Find where the given text appears and provide that cell's center as (X, Y) coordinate. 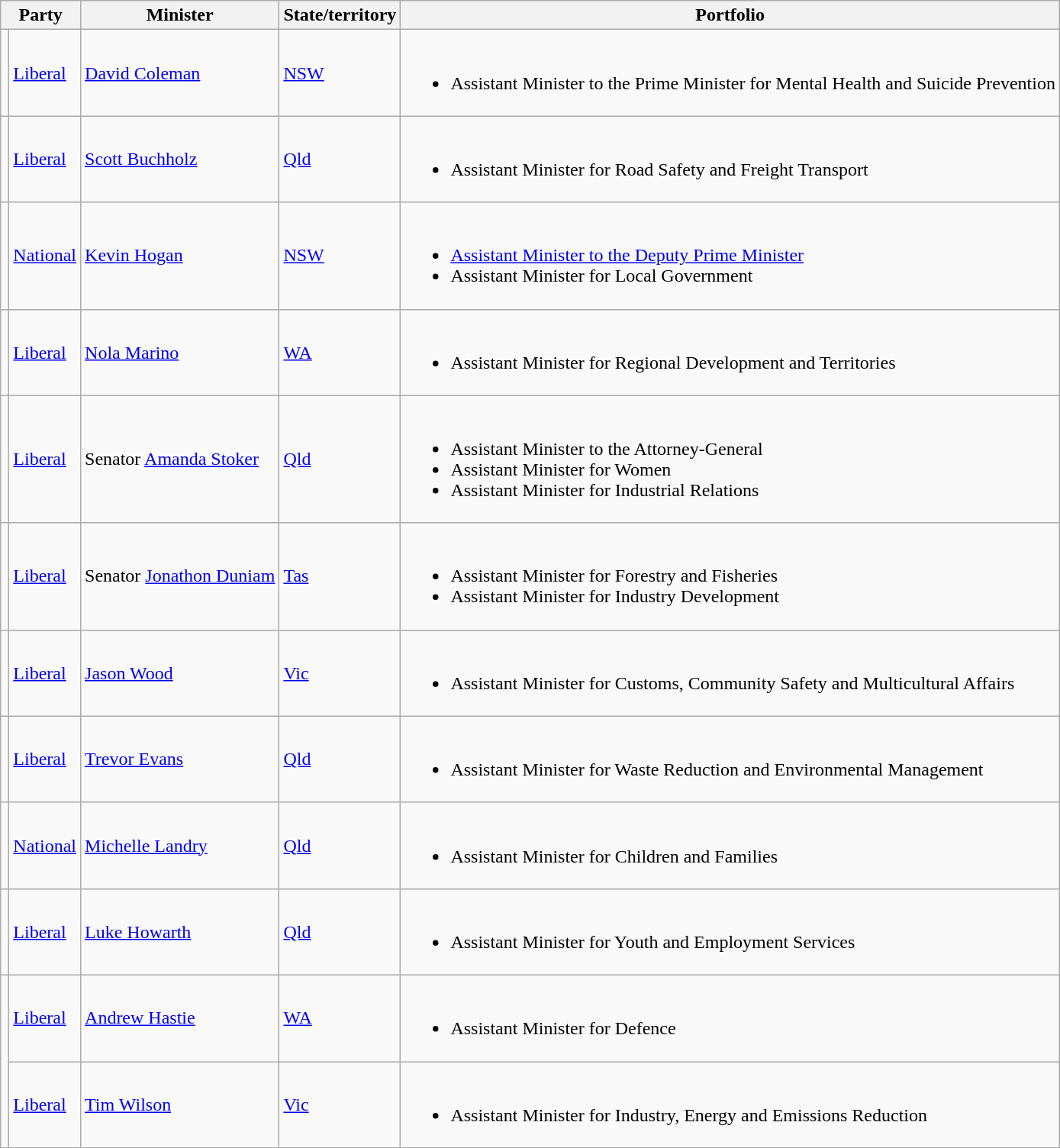
Assistant Minister for Children and Families (730, 846)
Tim Wilson (180, 1104)
Senator Jonathon Duniam (180, 576)
Andrew Hastie (180, 1018)
Kevin Hogan (180, 256)
Trevor Evans (180, 759)
Senator Amanda Stoker (180, 460)
David Coleman (180, 73)
Assistant Minister for Regional Development and Territories (730, 353)
Assistant Minister to the Attorney-GeneralAssistant Minister for WomenAssistant Minister for Industrial Relations (730, 460)
Assistant Minister to the Deputy Prime MinisterAssistant Minister for Local Government (730, 256)
Portfolio (730, 15)
Assistant Minister for Defence (730, 1018)
Tas (340, 576)
Assistant Minister to the Prime Minister for Mental Health and Suicide Prevention (730, 73)
Michelle Landry (180, 846)
Nola Marino (180, 353)
Jason Wood (180, 673)
State/territory (340, 15)
Assistant Minister for Youth and Employment Services (730, 931)
Scott Buchholz (180, 159)
Assistant Minister for Forestry and FisheriesAssistant Minister for Industry Development (730, 576)
Assistant Minister for Waste Reduction and Environmental Management (730, 759)
Assistant Minister for Industry, Energy and Emissions Reduction (730, 1104)
Minister (180, 15)
Assistant Minister for Road Safety and Freight Transport (730, 159)
Assistant Minister for Customs, Community Safety and Multicultural Affairs (730, 673)
Party (41, 15)
Luke Howarth (180, 931)
